Return (x, y) of the center of cell containing provided text 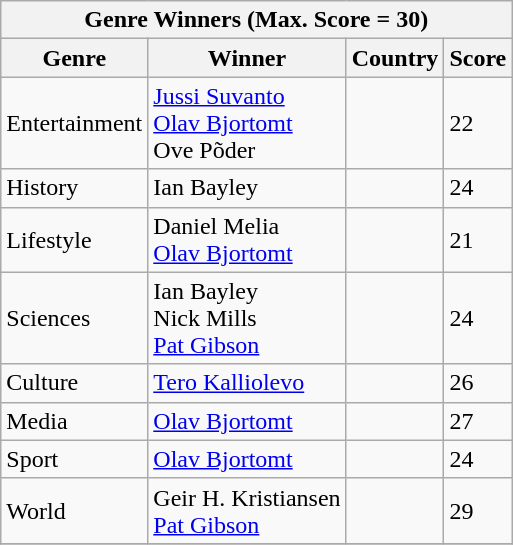
Geir H. KristiansenPat Gibson (247, 510)
World (74, 510)
26 (478, 383)
Genre Winners (Max. Score = 30) (256, 20)
Ian Bayley (247, 188)
Tero Kalliolevo (247, 383)
29 (478, 510)
Ian BayleyNick MillsPat Gibson (247, 318)
Culture (74, 383)
History (74, 188)
Lifestyle (74, 240)
Country (395, 58)
Sciences (74, 318)
Entertainment (74, 123)
21 (478, 240)
27 (478, 421)
22 (478, 123)
Winner (247, 58)
Genre (74, 58)
Jussi SuvantoOlav Bjortomt Ove Põder (247, 123)
Daniel MeliaOlav Bjortomt (247, 240)
Media (74, 421)
Score (478, 58)
Sport (74, 459)
